Search for the cell housing the specified text and yield its [X, Y] center coordinate. 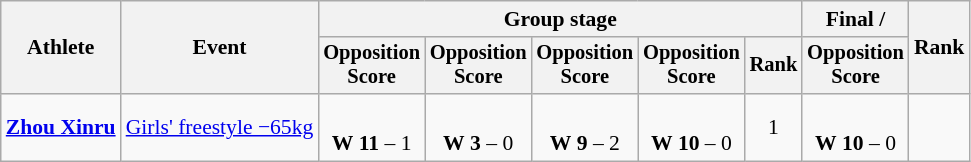
Group stage [560, 19]
W 9 – 2 [584, 128]
Zhou Xinru [61, 128]
Girls' freestyle −65kg [220, 128]
W 3 – 0 [478, 128]
Athlete [61, 48]
Final / [856, 19]
1 [774, 128]
W 11 – 1 [372, 128]
Event [220, 48]
